Identify which cell holds the provided text, then report its [x, y] central coordinate. 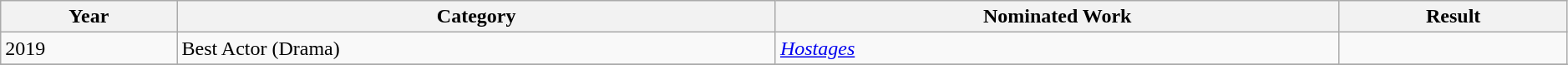
Hostages [1058, 48]
Result [1454, 17]
Best Actor (Drama) [476, 48]
Nominated Work [1058, 17]
Year [89, 17]
2019 [89, 48]
Category [476, 17]
